Identify which cell holds the provided text, then report its [x, y] central coordinate. 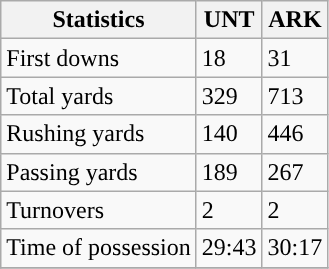
Passing yards [99, 172]
267 [295, 172]
18 [229, 58]
140 [229, 134]
Time of possession [99, 248]
31 [295, 58]
329 [229, 96]
189 [229, 172]
29:43 [229, 248]
Total yards [99, 96]
Turnovers [99, 210]
Rushing yards [99, 134]
446 [295, 134]
First downs [99, 58]
UNT [229, 20]
Statistics [99, 20]
30:17 [295, 248]
ARK [295, 20]
713 [295, 96]
